Locate the cell with the specified text and output its (x, y) center coordinate. 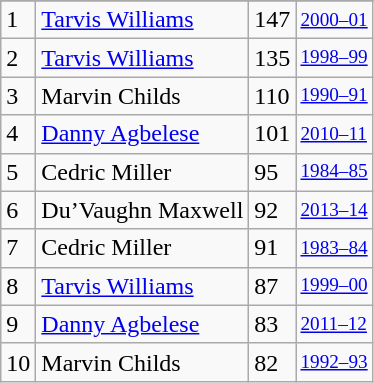
101 (272, 134)
83 (272, 324)
1999–00 (334, 286)
2011–12 (334, 324)
6 (18, 210)
2 (18, 58)
92 (272, 210)
87 (272, 286)
10 (18, 362)
4 (18, 134)
9 (18, 324)
1984–85 (334, 172)
82 (272, 362)
2010–11 (334, 134)
110 (272, 96)
5 (18, 172)
1 (18, 20)
2000–01 (334, 20)
1998–99 (334, 58)
135 (272, 58)
1983–84 (334, 248)
7 (18, 248)
8 (18, 286)
147 (272, 20)
2013–14 (334, 210)
1992–93 (334, 362)
1990–91 (334, 96)
95 (272, 172)
91 (272, 248)
Du’Vaughn Maxwell (142, 210)
3 (18, 96)
